Determine the (x, y) coordinate at the center of the cell enclosing the given text.  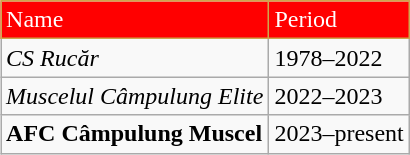
2023–present (339, 134)
AFC Câmpulung Muscel (135, 134)
Muscelul Câmpulung Elite (135, 96)
2022–2023 (339, 96)
Name (135, 20)
1978–2022 (339, 58)
CS Rucăr (135, 58)
Period (339, 20)
